Detect which cell encompasses the target text, then output its [x, y] center coordinate. 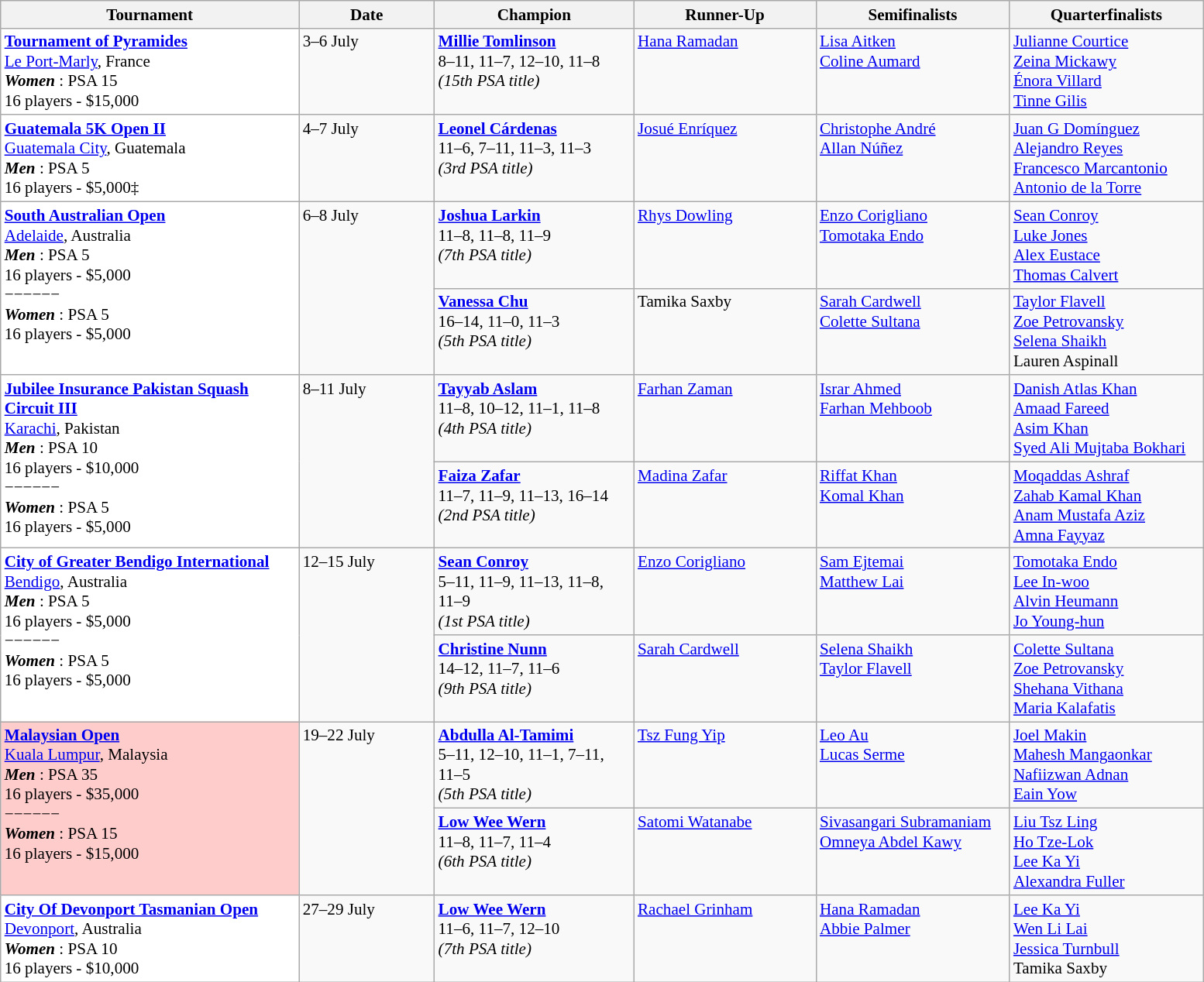
Leonel Cárdenas11–6, 7–11, 11–3, 11–3(3rd PSA title) [535, 158]
Date [367, 14]
Sarah Cardwell [725, 678]
Low Wee Wern11–6, 11–7, 12–10(7th PSA title) [535, 939]
Malaysian Open Kuala Lumpur, Malaysia Men : PSA 3516 players - $35,000−−−−−− Women : PSA 1516 players - $15,000 [150, 809]
Lee Ka Yi Wen Li Lai Jessica Turnbull Tamika Saxby [1106, 939]
Satomi Watanabe [725, 852]
Sarah Cardwell Colette Sultana [913, 331]
Tamika Saxby [725, 331]
Josué Enríquez [725, 158]
Sean Conroy Luke Jones Alex Eustace Thomas Calvert [1106, 245]
Sivasangari Subramaniam Omneya Abdel Kawy [913, 852]
Christine Nunn14–12, 11–7, 11–6(9th PSA title) [535, 678]
Farhan Zaman [725, 418]
Julianne Courtice Zeina Mickawy Énora Villard Tinne Gilis [1106, 71]
Danish Atlas Khan Amaad Fareed Asim Khan Syed Ali Mujtaba Bokhari [1106, 418]
Joel Makin Mahesh Mangaonkar Nafiizwan Adnan Eain Yow [1106, 765]
Taylor Flavell Zoe Petrovansky Selena Shaikh Lauren Aspinall [1106, 331]
Riffat Khan Komal Khan [913, 505]
8–11 July [367, 462]
Hana Ramadan [725, 71]
Faiza Zafar11–7, 11–9, 11–13, 16–14(2nd PSA title) [535, 505]
Joshua Larkin11–8, 11–8, 11–9(7th PSA title) [535, 245]
Tournament of Pyramides Le Port-Marly, France Women : PSA 1516 players - $15,000 [150, 71]
27–29 July [367, 939]
Sam Ejtemai Matthew Lai [913, 592]
Leo Au Lucas Serme [913, 765]
Abdulla Al-Tamimi5–11, 12–10, 11–1, 7–11, 11–5(5th PSA title) [535, 765]
3–6 July [367, 71]
Guatemala 5K Open II Guatemala City, Guatemala Men : PSA 516 players - $5,000‡ [150, 158]
Tsz Fung Yip [725, 765]
Rhys Dowling [725, 245]
Hana Ramadan Abbie Palmer [913, 939]
Semifinalists [913, 14]
Enzo Corigliano [725, 592]
City of Greater Bendigo International Bendigo, Australia Men : PSA 516 players - $5,000−−−−−− Women : PSA 516 players - $5,000 [150, 635]
South Australian Open Adelaide, Australia Men : PSA 516 players - $5,000−−−−−− Women : PSA 516 players - $5,000 [150, 288]
Millie Tomlinson8–11, 11–7, 12–10, 11–8(15th PSA title) [535, 71]
6–8 July [367, 288]
Enzo Corigliano Tomotaka Endo [913, 245]
Champion [535, 14]
Israr Ahmed Farhan Mehboob [913, 418]
Christophe André Allan Núñez [913, 158]
Rachael Grinham [725, 939]
Low Wee Wern11–8, 11–7, 11–4(6th PSA title) [535, 852]
Lisa Aitken Coline Aumard [913, 71]
Sean Conroy5–11, 11–9, 11–13, 11–8, 11–9(1st PSA title) [535, 592]
Juan G Domínguez Alejandro Reyes Francesco Marcantonio Antonio de la Torre [1106, 158]
Madina Zafar [725, 505]
Jubilee Insurance Pakistan Squash Circuit III Karachi, Pakistan Men : PSA 1016 players - $10,000−−−−−− Women : PSA 516 players - $5,000 [150, 462]
Quarterfinalists [1106, 14]
12–15 July [367, 635]
19–22 July [367, 809]
Selena Shaikh Taylor Flavell [913, 678]
Colette Sultana Zoe Petrovansky Shehana Vithana Maria Kalafatis [1106, 678]
Tournament [150, 14]
Runner-Up [725, 14]
Vanessa Chu16–14, 11–0, 11–3(5th PSA title) [535, 331]
4–7 July [367, 158]
Liu Tsz Ling Ho Tze-Lok Lee Ka Yi Alexandra Fuller [1106, 852]
Moqaddas Ashraf Zahab Kamal Khan Anam Mustafa Aziz Amna Fayyaz [1106, 505]
Tayyab Aslam11–8, 10–12, 11–1, 11–8(4th PSA title) [535, 418]
Tomotaka Endo Lee In-woo Alvin Heumann Jo Young-hun [1106, 592]
City Of Devonport Tasmanian Open Devonport, Australia Women : PSA 1016 players - $10,000 [150, 939]
